Provide the (x, y) coordinate of the cell's center where the given text is located.  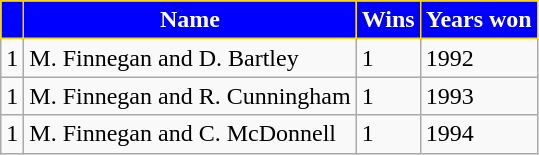
M. Finnegan and C. McDonnell (190, 134)
1993 (478, 96)
Years won (478, 20)
M. Finnegan and R. Cunningham (190, 96)
Wins (388, 20)
1992 (478, 58)
Name (190, 20)
M. Finnegan and D. Bartley (190, 58)
1994 (478, 134)
